Detect which cell encompasses the target text, then output its (X, Y) center coordinate. 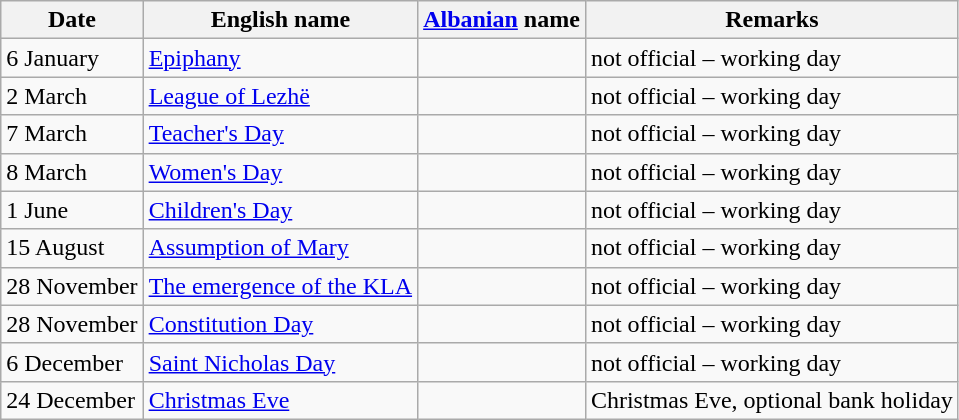
League of Lezhë (280, 96)
Women's Day (280, 172)
Remarks (772, 20)
English name (280, 20)
Constitution Day (280, 324)
Saint Nicholas Day (280, 362)
7 March (72, 134)
Date (72, 20)
1 June (72, 210)
6 December (72, 362)
24 December (72, 400)
15 August (72, 248)
2 March (72, 96)
The emergence of the KLA (280, 286)
6 January (72, 58)
Teacher's Day (280, 134)
Christmas Eve, optional bank holiday (772, 400)
Assumption of Mary (280, 248)
Albanian name (502, 20)
Epiphany (280, 58)
Christmas Eve (280, 400)
8 March (72, 172)
Children's Day (280, 210)
